Locate the cell with the specified text and output its [X, Y] center coordinate. 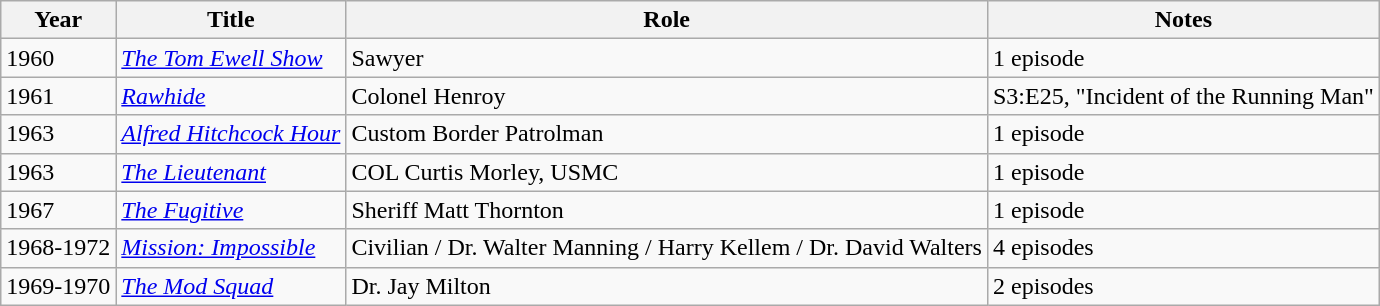
The Mod Squad [231, 286]
The Lieutenant [231, 172]
S3:E25, "Incident of the Running Man" [1183, 96]
Civilian / Dr. Walter Manning / Harry Kellem / Dr. David Walters [667, 248]
Rawhide [231, 96]
Custom Border Patrolman [667, 134]
Notes [1183, 20]
Title [231, 20]
The Fugitive [231, 210]
Sheriff Matt Thornton [667, 210]
4 episodes [1183, 248]
Alfred Hitchcock Hour [231, 134]
Role [667, 20]
1969-1970 [58, 286]
Sawyer [667, 58]
Dr. Jay Milton [667, 286]
Year [58, 20]
1961 [58, 96]
Mission: Impossible [231, 248]
COL Curtis Morley, USMC [667, 172]
Colonel Henroy [667, 96]
1967 [58, 210]
1960 [58, 58]
1968-1972 [58, 248]
2 episodes [1183, 286]
The Tom Ewell Show [231, 58]
